Detect which cell encompasses the target text, then output its (X, Y) center coordinate. 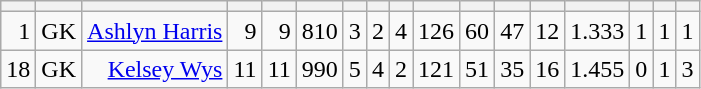
51 (478, 69)
121 (436, 69)
1.333 (598, 31)
810 (320, 31)
990 (320, 69)
60 (478, 31)
18 (18, 69)
Ashlyn Harris (155, 31)
Kelsey Wys (155, 69)
47 (512, 31)
16 (548, 69)
1.455 (598, 69)
126 (436, 31)
35 (512, 69)
5 (354, 69)
0 (642, 69)
12 (548, 31)
